Extract the [x, y] coordinate from the center of the cell holding the provided text.  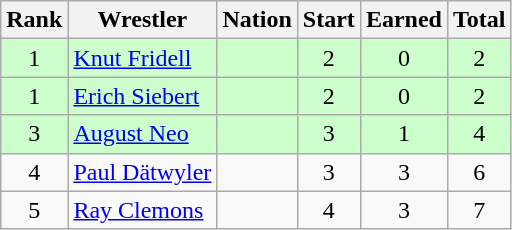
Nation [257, 20]
7 [479, 210]
Total [479, 20]
Paul Dätwyler [142, 172]
Earned [404, 20]
Start [328, 20]
Knut Fridell [142, 58]
Ray Clemons [142, 210]
Rank [34, 20]
Wrestler [142, 20]
6 [479, 172]
August Neo [142, 134]
5 [34, 210]
Erich Siebert [142, 96]
